Pinpoint the cell where the given text exists, returning its [x, y] midpoint coordinate. 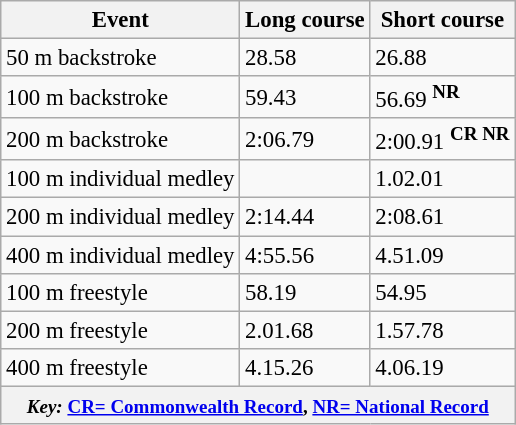
200 m backstroke [120, 139]
4.51.09 [442, 255]
100 m individual medley [120, 179]
1.57.78 [442, 330]
400 m individual medley [120, 255]
1.02.01 [442, 179]
2:00.91 CR NR [442, 139]
200 m individual medley [120, 217]
2.01.68 [305, 330]
Short course [442, 20]
2:14.44 [305, 217]
4.06.19 [442, 367]
400 m freestyle [120, 367]
200 m freestyle [120, 330]
26.88 [442, 58]
4.15.26 [305, 367]
54.95 [442, 292]
Key: CR= Commonwealth Record, NR= National Record [258, 405]
58.19 [305, 292]
56.69 NR [442, 97]
2:06.79 [305, 139]
Long course [305, 20]
100 m freestyle [120, 292]
Event [120, 20]
28.58 [305, 58]
2:08.61 [442, 217]
59.43 [305, 97]
4:55.56 [305, 255]
100 m backstroke [120, 97]
50 m backstroke [120, 58]
